Extract the [X, Y] coordinate from the center of the cell holding the provided text.  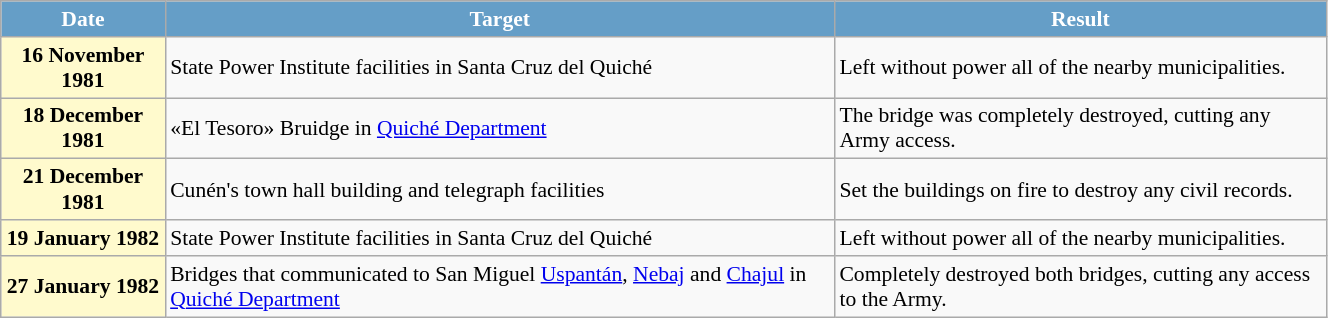
21 December 1981 [83, 190]
Result [1080, 19]
Date [83, 19]
Cunén's town hall building and telegraph facilities [500, 190]
Bridges that communicated to San Miguel Uspantán, Nebaj and Chajul in Quiché Department [500, 286]
18 December 1981 [83, 128]
Set the buildings on fire to destroy any civil records. [1080, 190]
The bridge was completely destroyed, cutting any Army access. [1080, 128]
16 November 1981 [83, 68]
Completely destroyed both bridges, cutting any access to the Army. [1080, 286]
27 January 1982 [83, 286]
Target [500, 19]
19 January 1982 [83, 238]
«El Tesoro» Bruidge in Quiché Department [500, 128]
